For the text-containing cell, return its midpoint in (X, Y) coordinate format. 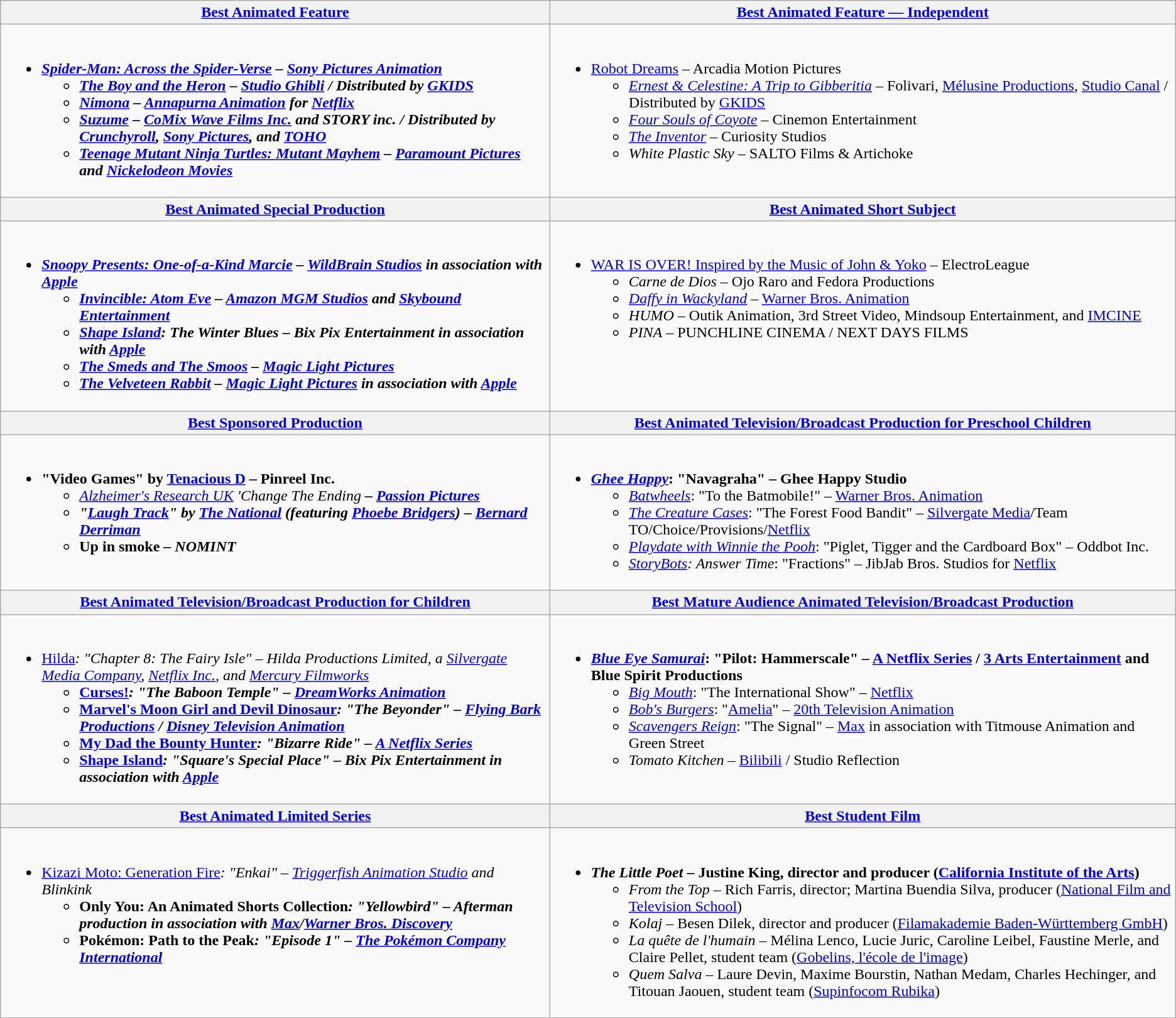
Best Mature Audience Animated Television/Broadcast Production (863, 602)
Best Animated Television/Broadcast Production for Children (275, 602)
Best Sponsored Production (275, 423)
Best Animated Short Subject (863, 209)
Best Student Film (863, 816)
Best Animated Limited Series (275, 816)
Best Animated Feature (275, 13)
Best Animated Special Production (275, 209)
Best Animated Television/Broadcast Production for Preschool Children (863, 423)
Best Animated Feature — Independent (863, 13)
